Return the [X, Y] coordinate for the center point of the cell that contains the specified text.  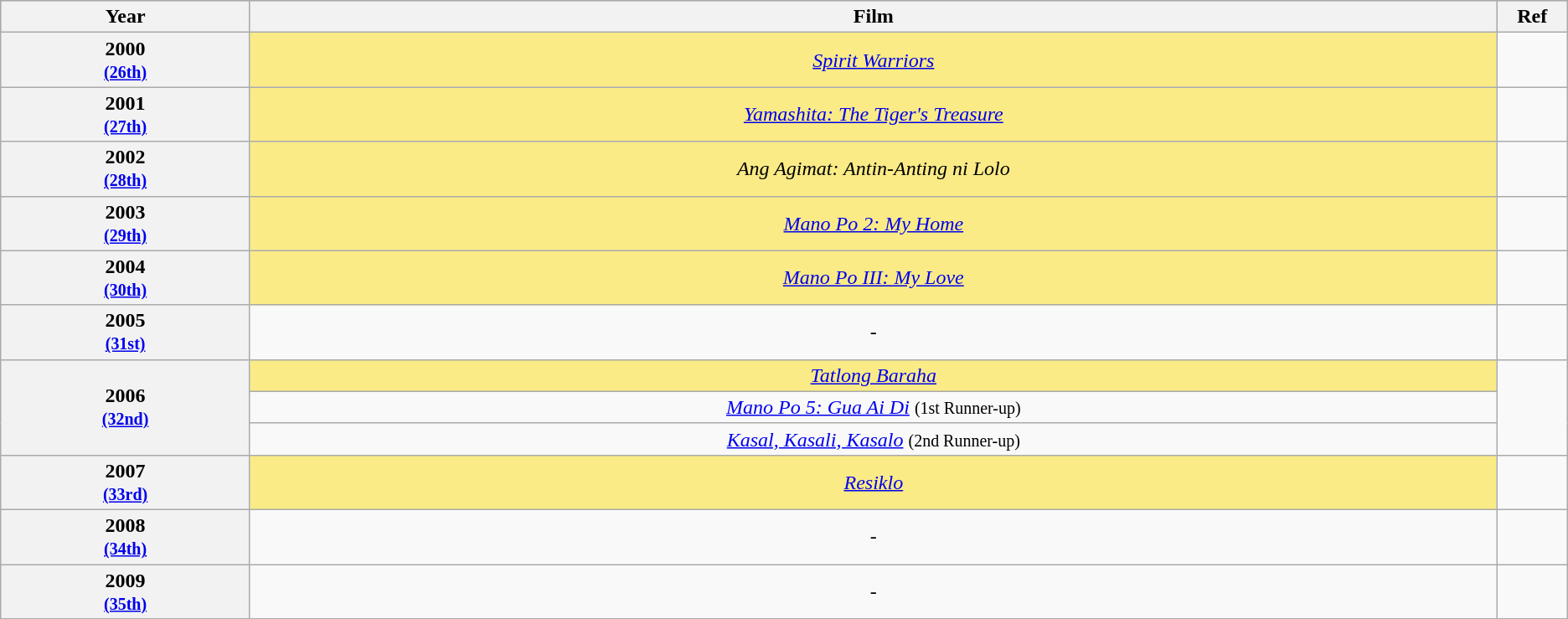
2006 (32nd) [126, 407]
2002 (28th) [126, 169]
Mano Po 2: My Home [873, 223]
Mano Po III: My Love [873, 278]
2008 (34th) [126, 536]
2005 (31st) [126, 332]
Resiklo [873, 482]
2001 (27th) [126, 114]
Film [873, 17]
2009 (35th) [126, 591]
Year [126, 17]
Yamashita: The Tiger's Treasure [873, 114]
Spirit Warriors [873, 60]
2000 (26th) [126, 60]
Tatlong Baraha [873, 375]
Ang Agimat: Antin-Anting ni Lolo [873, 169]
Kasal, Kasali, Kasalo (2nd Runner-up) [873, 439]
2003 (29th) [126, 223]
2004 (30th) [126, 278]
Ref [1532, 17]
2007 (33rd) [126, 482]
Mano Po 5: Gua Ai Di (1st Runner-up) [873, 407]
